Return [x, y] of the center of cell containing provided text 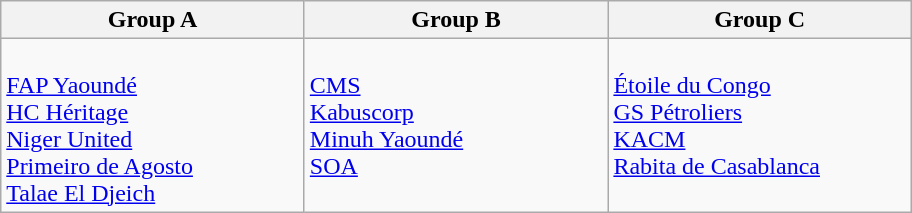
FAP Yaoundé HC Héritage Niger United Primeiro de Agosto Talae El Djeich [153, 126]
Group A [153, 20]
Étoile du Congo GS Pétroliers KACM Rabita de Casablanca [760, 126]
CMS Kabuscorp Minuh Yaoundé SOA [456, 126]
Group B [456, 20]
Group C [760, 20]
